Scan for the cell matching the given text and deliver its (x, y) coordinate at center. 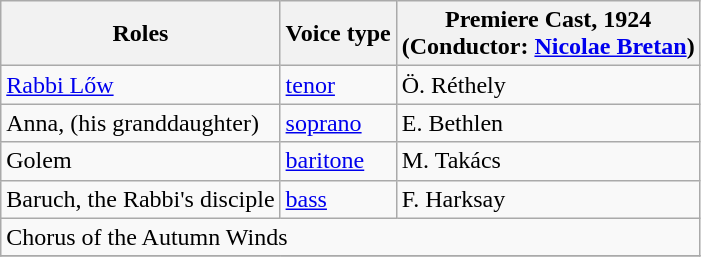
Baruch, the Rabbi's disciple (140, 199)
bass (338, 199)
E. Bethlen (548, 123)
Golem (140, 161)
F. Harksay (548, 199)
Ö. Réthely (548, 85)
M. Takács (548, 161)
Roles (140, 34)
Voice type (338, 34)
Premiere Cast, 1924 (Conductor: Nicolae Bretan) (548, 34)
soprano (338, 123)
baritone (338, 161)
Chorus of the Autumn Winds (350, 237)
Anna, (his granddaughter) (140, 123)
tenor (338, 85)
Rabbi Lőw (140, 85)
